Extract the (x, y) coordinate from the center of the cell holding the provided text.  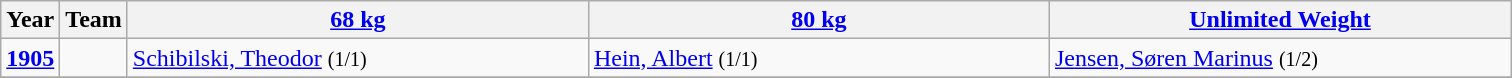
Team (94, 20)
1905 (30, 58)
68 kg (358, 20)
Hein, Albert (1/1) (818, 58)
80 kg (818, 20)
Unlimited Weight (1280, 20)
Schibilski, Theodor (1/1) (358, 58)
Year (30, 20)
Jensen, Søren Marinus (1/2) (1280, 58)
